Capture the cell that displays the provided text and extract its [X, Y] central coordinate. 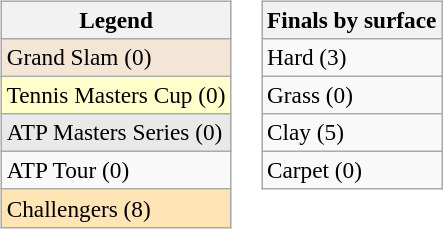
Challengers (8) [116, 208]
Carpet (0) [352, 171]
Hard (3) [352, 57]
Tennis Masters Cup (0) [116, 95]
Clay (5) [352, 133]
Finals by surface [352, 20]
Grand Slam (0) [116, 57]
ATP Masters Series (0) [116, 133]
Legend [116, 20]
Grass (0) [352, 95]
ATP Tour (0) [116, 171]
